Return [x, y] of the center of cell containing provided text 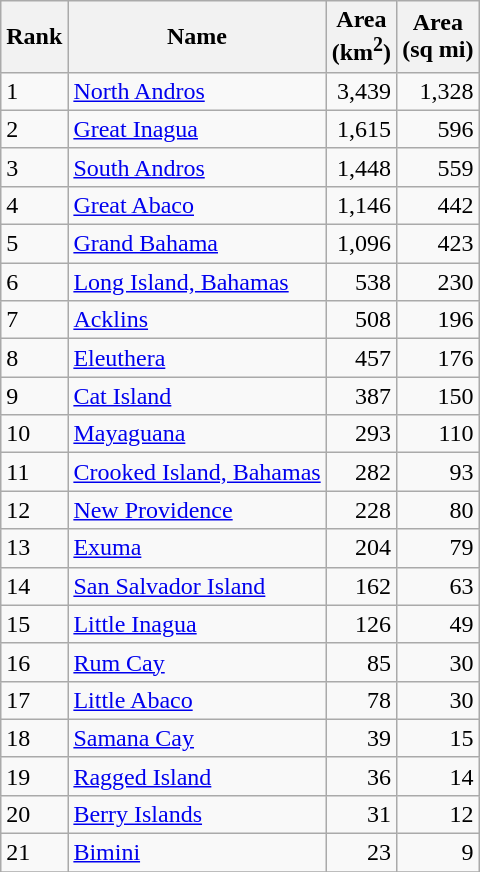
Little Abaco [197, 700]
Crooked Island, Bahamas [197, 472]
196 [438, 320]
11 [34, 472]
Samana Cay [197, 738]
Ragged Island [197, 776]
230 [438, 282]
423 [438, 244]
150 [438, 396]
282 [361, 472]
204 [361, 548]
538 [361, 282]
Great Abaco [197, 205]
80 [438, 510]
16 [34, 662]
176 [438, 358]
162 [361, 586]
Name [197, 37]
79 [438, 548]
Berry Islands [197, 814]
Eleuthera [197, 358]
442 [438, 205]
3,439 [361, 91]
1,448 [361, 167]
New Providence [197, 510]
5 [34, 244]
110 [438, 434]
Mayaguana [197, 434]
1,146 [361, 205]
Long Island, Bahamas [197, 282]
Acklins [197, 320]
1 [34, 91]
Little Inagua [197, 624]
Great Inagua [197, 129]
19 [34, 776]
8 [34, 358]
17 [34, 700]
Rum Cay [197, 662]
Grand Bahama [197, 244]
596 [438, 129]
1,096 [361, 244]
126 [361, 624]
6 [34, 282]
San Salvador Island [197, 586]
Area(sq mi) [438, 37]
39 [361, 738]
23 [361, 853]
387 [361, 396]
31 [361, 814]
20 [34, 814]
13 [34, 548]
Cat Island [197, 396]
457 [361, 358]
78 [361, 700]
93 [438, 472]
Bimini [197, 853]
3 [34, 167]
508 [361, 320]
1,328 [438, 91]
18 [34, 738]
2 [34, 129]
293 [361, 434]
228 [361, 510]
Area(km2) [361, 37]
10 [34, 434]
North Andros [197, 91]
21 [34, 853]
Exuma [197, 548]
South Andros [197, 167]
85 [361, 662]
Rank [34, 37]
49 [438, 624]
1,615 [361, 129]
559 [438, 167]
63 [438, 586]
4 [34, 205]
7 [34, 320]
36 [361, 776]
